From the cell containing the given text, extract its center point as (X, Y) coordinate. 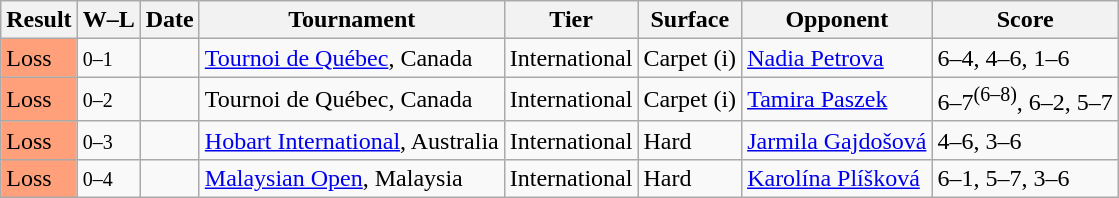
Date (170, 20)
6–7(6–8), 6–2, 5–7 (1025, 100)
Surface (690, 20)
Opponent (837, 20)
Malaysian Open, Malaysia (352, 178)
Karolína Plíšková (837, 178)
0–4 (108, 178)
Score (1025, 20)
Nadia Petrova (837, 58)
0–2 (108, 100)
Tier (571, 20)
0–1 (108, 58)
6–4, 4–6, 1–6 (1025, 58)
W–L (108, 20)
Hobart International, Australia (352, 140)
Tamira Paszek (837, 100)
Jarmila Gajdošová (837, 140)
4–6, 3–6 (1025, 140)
Tournament (352, 20)
0–3 (108, 140)
6–1, 5–7, 3–6 (1025, 178)
Result (39, 20)
